Search for the cell housing the specified text and yield its [x, y] center coordinate. 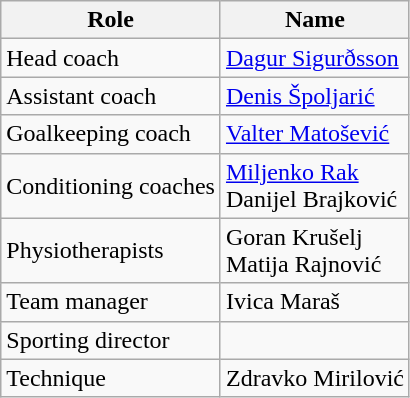
Goalkeeping coach [111, 134]
Assistant coach [111, 96]
Valter Matošević [314, 134]
Physiotherapists [111, 250]
Sporting director [111, 340]
Role [111, 20]
Team manager [111, 302]
Conditioning coaches [111, 186]
Miljenko Rak Danijel Brajković [314, 186]
Goran Krušelj Matija Rajnović [314, 250]
Name [314, 20]
Head coach [111, 58]
Denis Špoljarić [314, 96]
Ivica Maraš [314, 302]
Technique [111, 378]
Zdravko Mirilović [314, 378]
Dagur Sigurðsson [314, 58]
